Locate the cell with the specified text and output its [x, y] center coordinate. 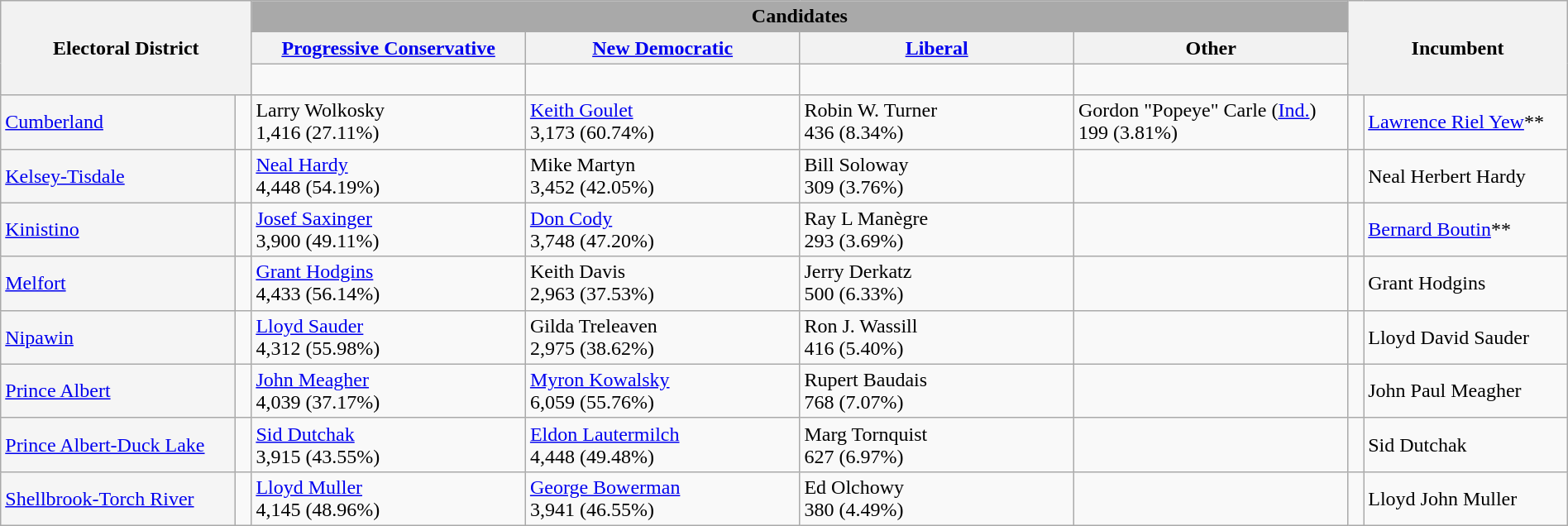
Shellbrook-Torch River [118, 498]
Josef Saxinger 3,900 (49.11%) [389, 230]
John Paul Meagher [1465, 390]
Neal Hardy 4,448 (54.19%) [389, 175]
George Bowerman 3,941 (46.55%) [662, 498]
Bill Soloway 309 (3.76%) [937, 175]
Prince Albert-Duck Lake [118, 445]
Other [1211, 48]
Lloyd Sauder 4,312 (55.98%) [389, 337]
Eldon Lautermilch 4,448 (49.48%) [662, 445]
Sid Dutchak [1465, 445]
Nipawin [118, 337]
Keith Davis 2,963 (37.53%) [662, 283]
Grant Hodgins [1465, 283]
Robin W. Turner436 (8.34%) [937, 122]
Liberal [937, 48]
Ray L Manègre 293 (3.69%) [937, 230]
Don Cody 3,748 (47.20%) [662, 230]
Grant Hodgins 4,433 (56.14%) [389, 283]
Lloyd David Sauder [1465, 337]
New Democratic [662, 48]
Marg Tornquist 627 (6.97%) [937, 445]
John Meagher 4,039 (37.17%) [389, 390]
Lloyd Muller 4,145 (48.96%) [389, 498]
Rupert Baudais 768 (7.07%) [937, 390]
Keith Goulet 3,173 (60.74%) [662, 122]
Jerry Derkatz 500 (6.33%) [937, 283]
Sid Dutchak 3,915 (43.55%) [389, 445]
Incumbent [1457, 48]
Candidates [800, 17]
Ed Olchowy 380 (4.49%) [937, 498]
Cumberland [118, 122]
Progressive Conservative [389, 48]
Neal Herbert Hardy [1465, 175]
Melfort [118, 283]
Lloyd John Muller [1465, 498]
Kelsey-Tisdale [118, 175]
Lawrence Riel Yew** [1465, 122]
Electoral District [126, 48]
Larry Wolkosky 1,416 (27.11%) [389, 122]
Gilda Treleaven 2,975 (38.62%) [662, 337]
Bernard Boutin** [1465, 230]
Gordon "Popeye" Carle (Ind.) 199 (3.81%) [1211, 122]
Mike Martyn 3,452 (42.05%) [662, 175]
Myron Kowalsky 6,059 (55.76%) [662, 390]
Kinistino [118, 230]
Prince Albert [118, 390]
Ron J. Wassill 416 (5.40%) [937, 337]
